Return the [X, Y] coordinate for the center point of the cell that contains the specified text.  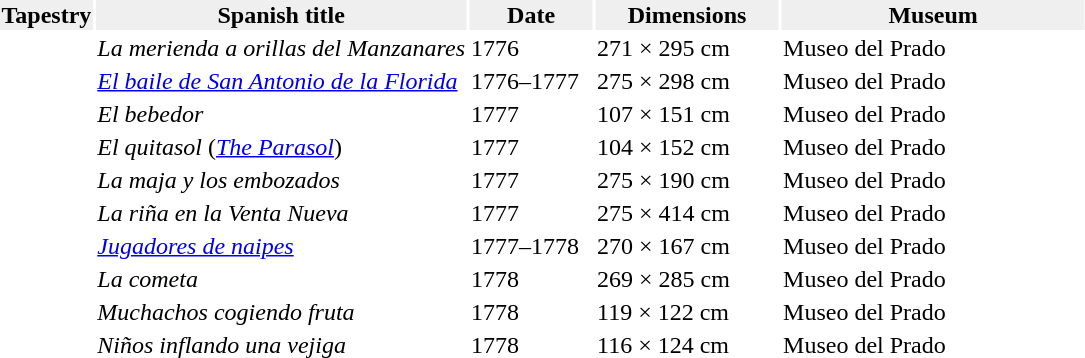
El bebedor [282, 114]
Muchachos cogiendo fruta [282, 312]
275 × 414 cm [688, 213]
1777–1778 [532, 246]
271 × 295 cm [688, 48]
La maja y los embozados [282, 180]
1776 [532, 48]
119 × 122 cm [688, 312]
Jugadores de naipes [282, 246]
Dimensions [688, 15]
Spanish title [282, 15]
Date [532, 15]
El baile de San Antonio de la Florida [282, 81]
Museum [934, 15]
275 × 298 cm [688, 81]
275 × 190 cm [688, 180]
269 × 285 cm [688, 279]
La cometa [282, 279]
La riña en la Venta Nueva [282, 213]
1776–1777 [532, 81]
La merienda a orillas del Manzanares [282, 48]
Tapestry [46, 15]
107 × 151 cm [688, 114]
El quitasol (The Parasol) [282, 147]
104 × 152 cm [688, 147]
270 × 167 cm [688, 246]
